Locate the cell with the specified text and output its [x, y] center coordinate. 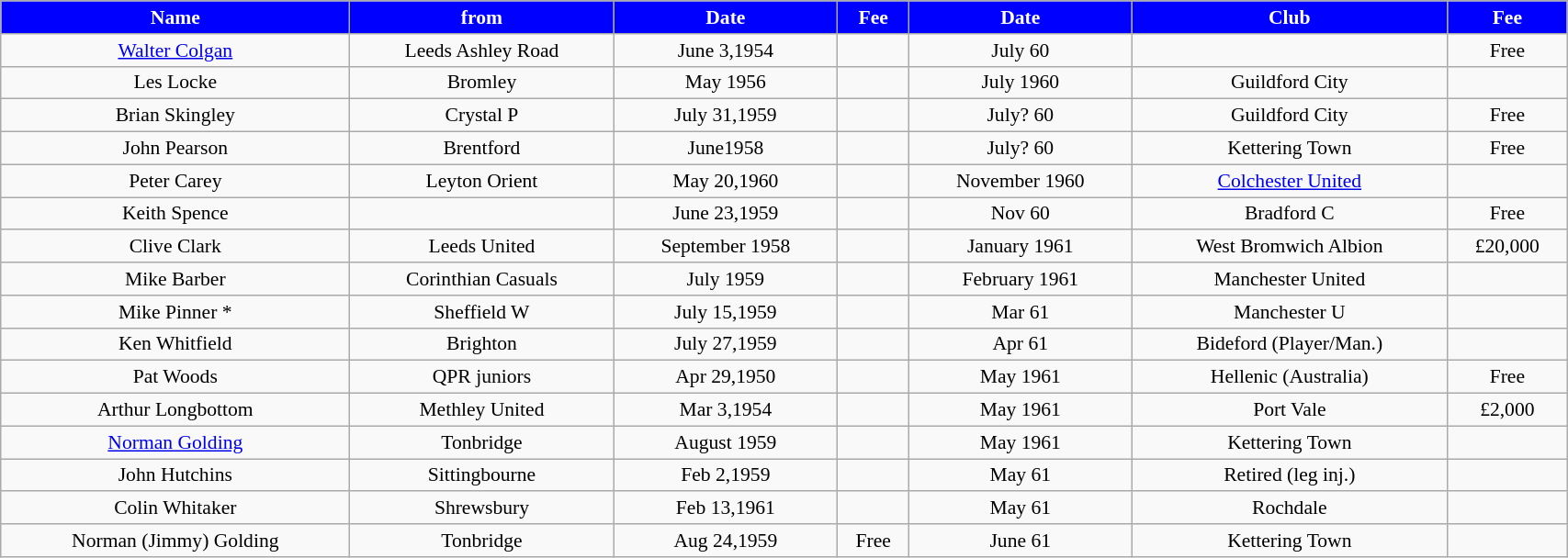
February 1961 [1021, 279]
Bradford C [1290, 214]
John Pearson [175, 149]
July 1959 [726, 279]
£20,000 [1507, 247]
Manchester United [1290, 279]
September 1958 [726, 247]
£2,000 [1507, 410]
June1958 [726, 149]
Rochdale [1290, 508]
Mike Pinner * [175, 312]
June 23,1959 [726, 214]
Mike Barber [175, 279]
July 1960 [1021, 83]
Club [1290, 17]
Retired (leg inj.) [1290, 475]
Norman (Jimmy) Golding [175, 541]
Corinthian Casuals [481, 279]
Apr 29,1950 [726, 377]
Walter Colgan [175, 50]
QPR juniors [481, 377]
Brian Skingley [175, 116]
Pat Woods [175, 377]
July 27,1959 [726, 344]
Clive Clark [175, 247]
May 1956 [726, 83]
Feb 2,1959 [726, 475]
July 31,1959 [726, 116]
Sheffield W [481, 312]
Les Locke [175, 83]
Name [175, 17]
Colin Whitaker [175, 508]
Bideford (Player/Man.) [1290, 344]
November 1960 [1021, 181]
Leeds United [481, 247]
August 1959 [726, 442]
May 20,1960 [726, 181]
Bromley [481, 83]
Aug 24,1959 [726, 541]
Colchester United [1290, 181]
Brentford [481, 149]
Keith Spence [175, 214]
Feb 13,1961 [726, 508]
Norman Golding [175, 442]
Apr 61 [1021, 344]
Hellenic (Australia) [1290, 377]
from [481, 17]
Leeds Ashley Road [481, 50]
Ken Whitfield [175, 344]
Peter Carey [175, 181]
Methley United [481, 410]
Shrewsbury [481, 508]
July 15,1959 [726, 312]
Brighton [481, 344]
Leyton Orient [481, 181]
West Bromwich Albion [1290, 247]
Sittingbourne [481, 475]
Nov 60 [1021, 214]
June 3,1954 [726, 50]
Mar 61 [1021, 312]
June 61 [1021, 541]
July 60 [1021, 50]
January 1961 [1021, 247]
Manchester U [1290, 312]
John Hutchins [175, 475]
Port Vale [1290, 410]
Arthur Longbottom [175, 410]
Mar 3,1954 [726, 410]
Crystal P [481, 116]
